Pinpoint the cell where the given text exists, returning its (X, Y) midpoint coordinate. 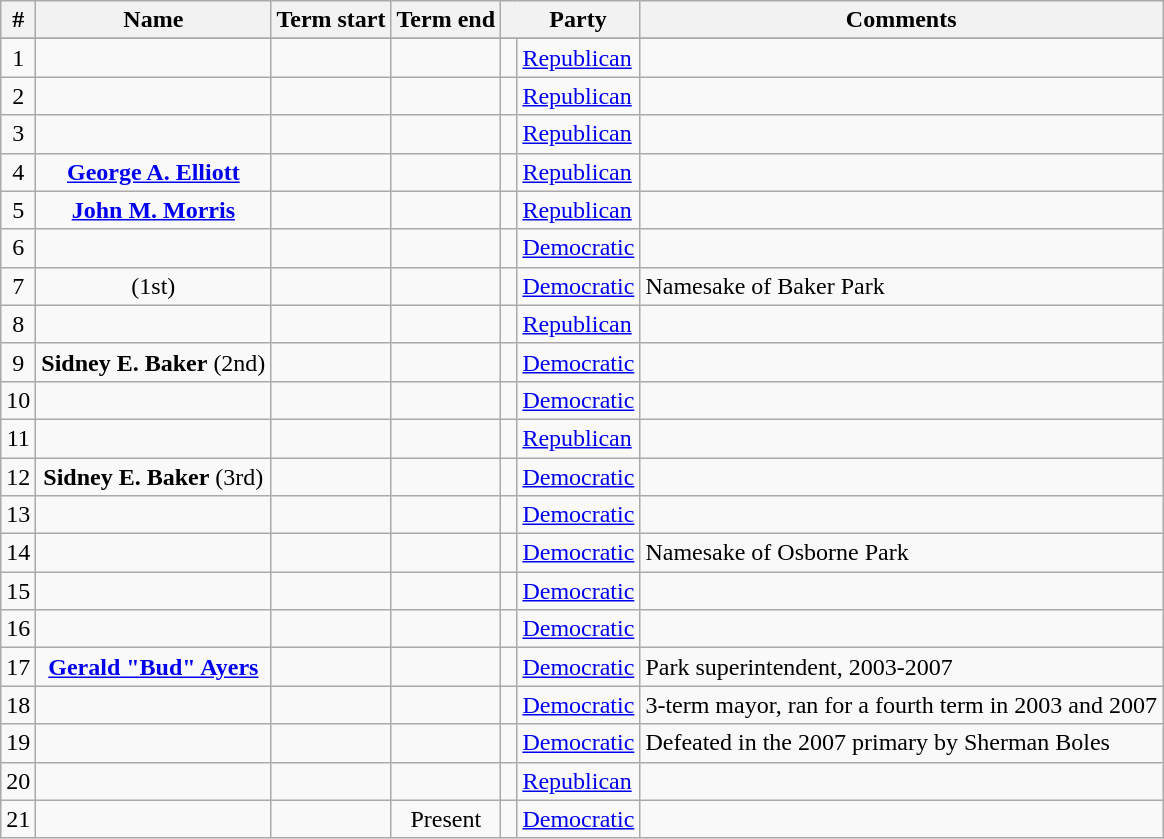
Present (446, 819)
John M. Morris (154, 210)
17 (18, 667)
Comments (902, 20)
20 (18, 781)
16 (18, 629)
6 (18, 248)
12 (18, 477)
10 (18, 400)
19 (18, 743)
2 (18, 96)
4 (18, 172)
15 (18, 591)
9 (18, 362)
13 (18, 515)
18 (18, 705)
Term end (446, 20)
14 (18, 553)
Park superintendent, 2003-2007 (902, 667)
Namesake of Osborne Park (902, 553)
Term start (331, 20)
Namesake of Baker Park (902, 286)
21 (18, 819)
5 (18, 210)
Name (154, 20)
3 (18, 134)
Gerald "Bud" Ayers (154, 667)
8 (18, 324)
George A. Elliott (154, 172)
(1st) (154, 286)
11 (18, 438)
Sidney E. Baker (3rd) (154, 477)
3-term mayor, ran for a fourth term in 2003 and 2007 (902, 705)
Party (578, 20)
# (18, 20)
1 (18, 58)
Defeated in the 2007 primary by Sherman Boles (902, 743)
7 (18, 286)
Sidney E. Baker (2nd) (154, 362)
